Find where the given text appears and provide that cell's center as [X, Y] coordinate. 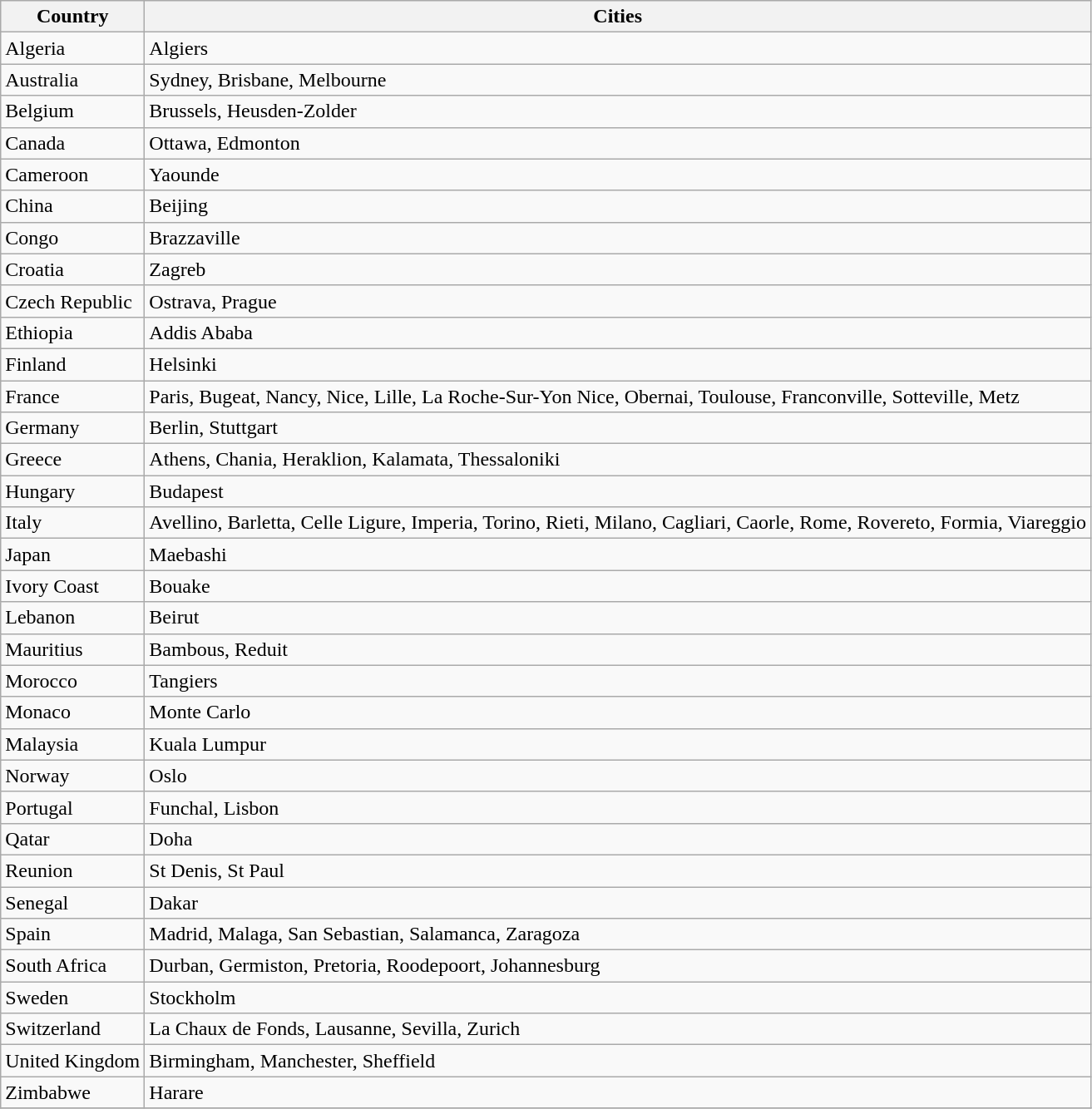
Brussels, Heusden-Zolder [618, 111]
Spain [73, 934]
Stockholm [618, 998]
Funchal, Lisbon [618, 807]
Lebanon [73, 618]
Reunion [73, 870]
Qatar [73, 839]
Bouake [618, 586]
United Kingdom [73, 1061]
Paris, Bugeat, Nancy, Nice, Lille, La Roche-Sur-Yon Nice, Obernai, Toulouse, Franconville, Sotteville, Metz [618, 397]
Yaounde [618, 175]
Sydney, Brisbane, Melbourne [618, 80]
Cameroon [73, 175]
Switzerland [73, 1029]
South Africa [73, 966]
Czech Republic [73, 301]
Harare [618, 1092]
Italy [73, 523]
Congo [73, 238]
La Chaux de Fonds, Lausanne, Sevilla, Zurich [618, 1029]
Oslo [618, 776]
Ottawa, Edmonton [618, 143]
China [73, 206]
Malaysia [73, 744]
Birmingham, Manchester, Sheffield [618, 1061]
Algiers [618, 48]
Hungary [73, 491]
Senegal [73, 902]
Country [73, 17]
Berlin, Stuttgart [618, 428]
Addis Ababa [618, 333]
Germany [73, 428]
Athens, Chania, Heraklion, Kalamata, Thessaloniki [618, 460]
Croatia [73, 269]
Kuala Lumpur [618, 744]
Belgium [73, 111]
Brazzaville [618, 238]
Helsinki [618, 364]
Zagreb [618, 269]
Finland [73, 364]
Mauritius [73, 649]
Dakar [618, 902]
Beirut [618, 618]
Maebashi [618, 554]
Beijing [618, 206]
Canada [73, 143]
Australia [73, 80]
Zimbabwe [73, 1092]
Ivory Coast [73, 586]
Ethiopia [73, 333]
Tangiers [618, 681]
Monaco [73, 712]
Durban, Germiston, Pretoria, Roodepoort, Johannesburg [618, 966]
Madrid, Malaga, San Sebastian, Salamanca, Zaragoza [618, 934]
Ostrava, Prague [618, 301]
Bambous, Reduit [618, 649]
Sweden [73, 998]
Japan [73, 554]
Portugal [73, 807]
Budapest [618, 491]
Algeria [73, 48]
Doha [618, 839]
Monte Carlo [618, 712]
Avellino, Barletta, Celle Ligure, Imperia, Torino, Rieti, Milano, Cagliari, Caorle, Rome, Rovereto, Formia, Viareggio [618, 523]
Morocco [73, 681]
Greece [73, 460]
France [73, 397]
St Denis, St Paul [618, 870]
Norway [73, 776]
Cities [618, 17]
